From the cell containing the given text, extract its center point as [x, y] coordinate. 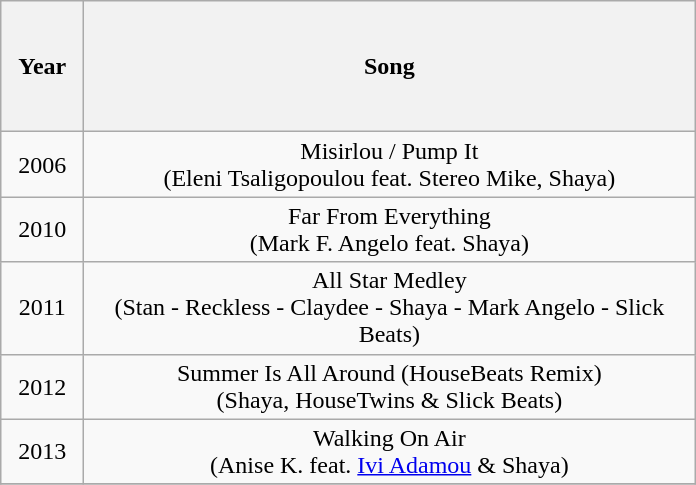
Summer Is All Around (HouseBeats Remix)(Shaya, HouseTwins & Slick Beats) [390, 386]
Far From Everything(Mark F. Angelo feat. Shaya) [390, 230]
Song [390, 66]
2006 [42, 164]
Walking On Air(Anise K. feat. Ivi Adamou & Shaya) [390, 452]
All Star Medley(Stan - Reckless - Claydee - Shaya - Mark Angelo - Slick Beats) [390, 308]
2012 [42, 386]
Year [42, 66]
2010 [42, 230]
2013 [42, 452]
2011 [42, 308]
Misirlou / Pump It(Eleni Tsaligopoulou feat. Stereo Mike, Shaya) [390, 164]
